Locate the cell with the specified text and output its (x, y) center coordinate. 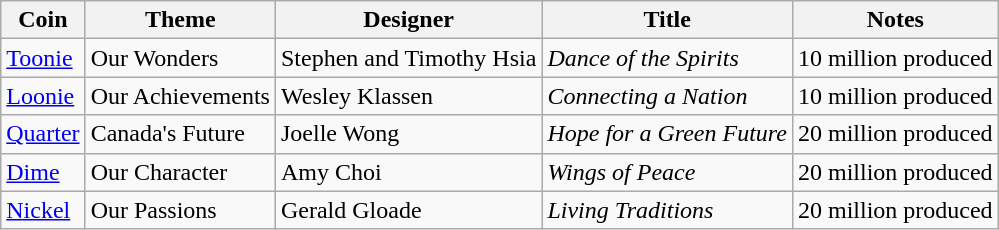
Stephen and Timothy Hsia (408, 58)
Our Wonders (180, 58)
Connecting a Nation (668, 96)
Theme (180, 20)
Living Traditions (668, 210)
Notes (895, 20)
Wesley Klassen (408, 96)
Hope for a Green Future (668, 134)
Toonie (43, 58)
Dance of the Spirits (668, 58)
Wings of Peace (668, 172)
Title (668, 20)
Designer (408, 20)
Gerald Gloade (408, 210)
Nickel (43, 210)
Our Passions (180, 210)
Canada's Future (180, 134)
Dime (43, 172)
Coin (43, 20)
Our Character (180, 172)
Amy Choi (408, 172)
Joelle Wong (408, 134)
Quarter (43, 134)
Loonie (43, 96)
Our Achievements (180, 96)
